Identify which cell holds the provided text, then report its [x, y] central coordinate. 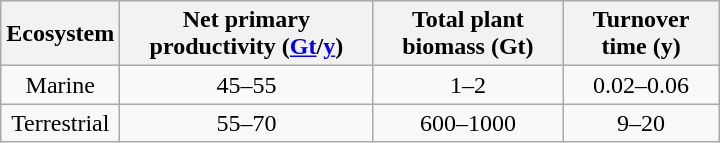
Marine [60, 85]
Total plant biomass (Gt) [468, 34]
1–2 [468, 85]
600–1000 [468, 123]
Terrestrial [60, 123]
Turnover time (y) [641, 34]
55–70 [246, 123]
9–20 [641, 123]
Ecosystem [60, 34]
Net primary productivity (Gt/y) [246, 34]
0.02–0.06 [641, 85]
45–55 [246, 85]
